Pinpoint the cell where the given text exists, returning its (x, y) midpoint coordinate. 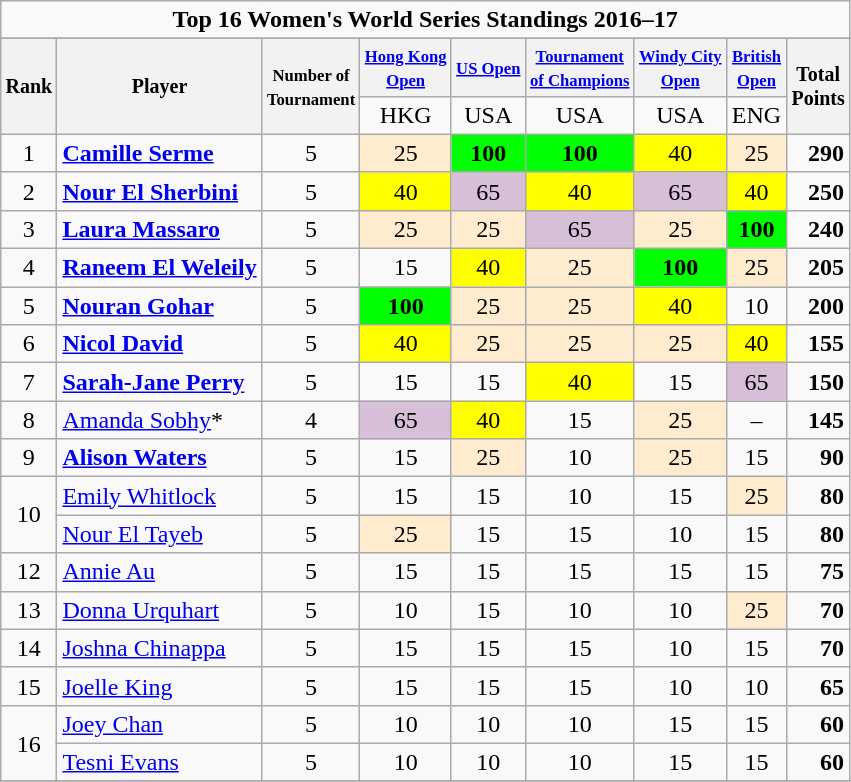
US Open (488, 68)
Laura Massaro (160, 229)
Nicol David (160, 344)
Annie Au (160, 572)
200 (818, 306)
Rank (29, 87)
7 (29, 382)
HKG (406, 115)
Number ofTournament (311, 87)
290 (818, 153)
13 (29, 610)
Sarah-Jane Perry (160, 382)
Joey Chan (160, 724)
Emily Whitlock (160, 496)
1 (29, 153)
240 (818, 229)
16 (29, 743)
Top 16 Women's World Series Standings 2016–17 (426, 20)
9 (29, 458)
14 (29, 648)
6 (29, 344)
75 (818, 572)
Player (160, 87)
8 (29, 420)
2 (29, 191)
Amanda Sobhy* (160, 420)
– (756, 420)
155 (818, 344)
150 (818, 382)
Nour El Tayeb (160, 534)
Alison Waters (160, 458)
Nouran Gohar (160, 306)
Nour El Sherbini (160, 191)
TotalPoints (818, 87)
BritishOpen (756, 68)
Hong KongOpen (406, 68)
Joelle King (160, 686)
Donna Urquhart (160, 610)
250 (818, 191)
Tournamentof Champions (580, 68)
ENG (756, 115)
145 (818, 420)
3 (29, 229)
Camille Serme (160, 153)
Raneem El Weleily (160, 268)
Joshna Chinappa (160, 648)
Tesni Evans (160, 762)
12 (29, 572)
Windy CityOpen (680, 68)
90 (818, 458)
205 (818, 268)
